Find where the given text appears and provide that cell's center as (x, y) coordinate. 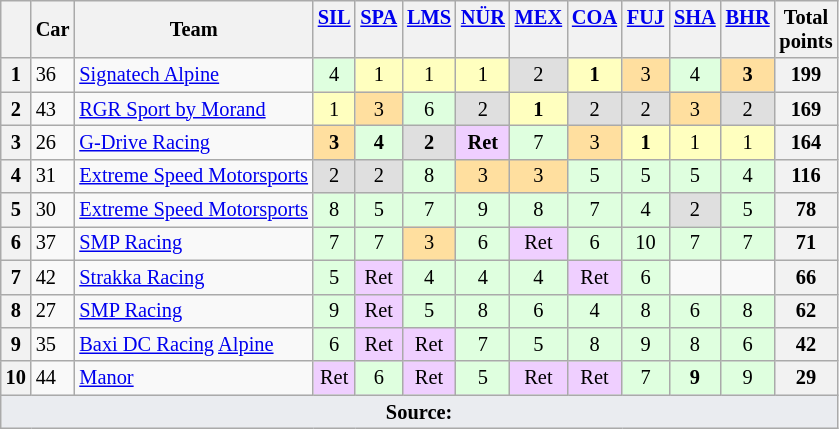
G-Drive Racing (193, 142)
Baxi DC Racing Alpine (193, 344)
SPA (378, 29)
Source: (420, 412)
MEX (538, 29)
31 (53, 176)
NÜR (483, 29)
SHA (695, 29)
Team (193, 29)
BHR (748, 29)
Totalpoints (806, 29)
Signatech Alpine (193, 75)
164 (806, 142)
116 (806, 176)
Manor (193, 378)
26 (53, 142)
37 (53, 243)
RGR Sport by Morand (193, 109)
43 (53, 109)
27 (53, 311)
44 (53, 378)
62 (806, 311)
169 (806, 109)
199 (806, 75)
71 (806, 243)
FUJ (646, 29)
29 (806, 378)
30 (53, 210)
Car (53, 29)
COA (594, 29)
SIL (334, 29)
LMS (429, 29)
Strakka Racing (193, 277)
66 (806, 277)
35 (53, 344)
78 (806, 210)
36 (53, 75)
